Find where the given text appears and provide that cell's center as (x, y) coordinate. 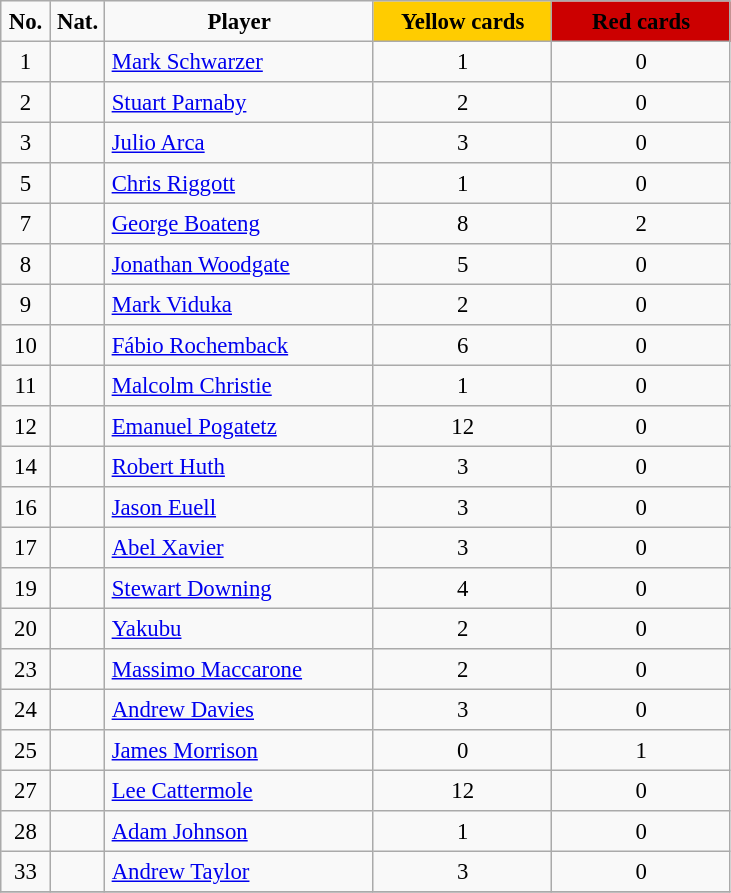
Red cards (641, 21)
20 (26, 628)
19 (26, 588)
Mark Viduka (239, 304)
17 (26, 547)
27 (26, 790)
Jonathan Woodgate (239, 264)
Chris Riggott (239, 183)
25 (26, 750)
10 (26, 345)
James Morrison (239, 750)
Stewart Downing (239, 588)
Robert Huth (239, 466)
Andrew Davies (239, 709)
Yellow cards (462, 21)
9 (26, 304)
Abel Xavier (239, 547)
16 (26, 507)
Mark Schwarzer (239, 61)
6 (462, 345)
11 (26, 385)
Nat. (78, 21)
Andrew Taylor (239, 871)
Massimo Maccarone (239, 669)
24 (26, 709)
23 (26, 669)
Emanuel Pogatetz (239, 426)
Julio Arca (239, 142)
Lee Cattermole (239, 790)
Adam Johnson (239, 831)
33 (26, 871)
Malcolm Christie (239, 385)
Yakubu (239, 628)
7 (26, 223)
4 (462, 588)
Fábio Rochemback (239, 345)
14 (26, 466)
Stuart Parnaby (239, 102)
Jason Euell (239, 507)
George Boateng (239, 223)
No. (26, 21)
Player (239, 21)
28 (26, 831)
